Determine the (X, Y) coordinate at the center of the cell enclosing the given text.  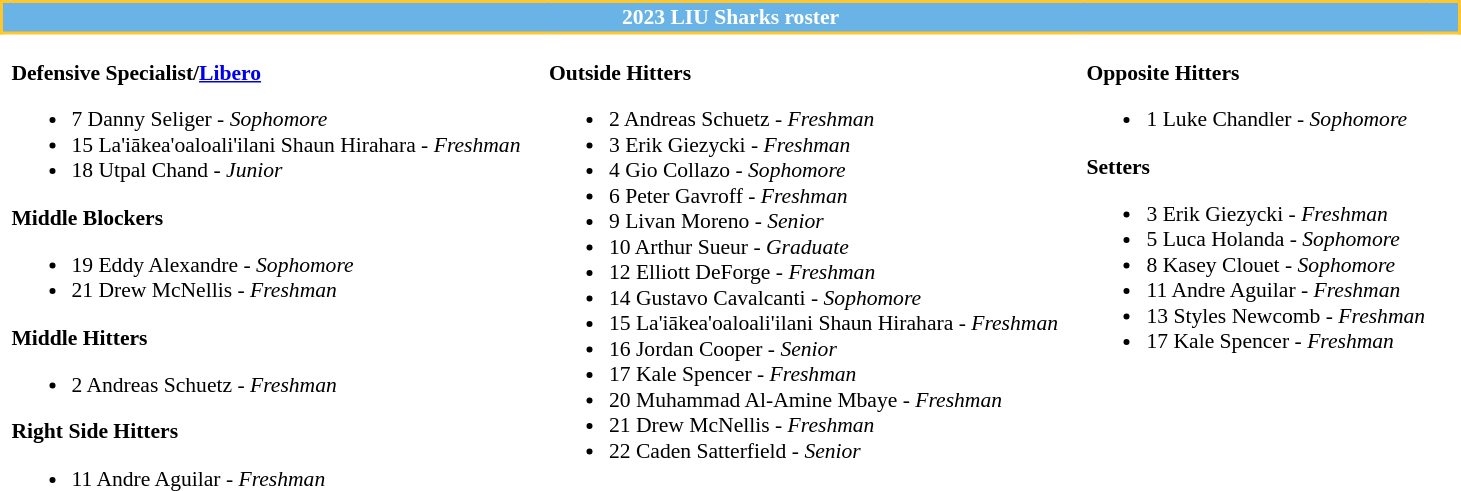
2023 LIU Sharks roster (731, 18)
